Return (X, Y) of the center of cell containing provided text 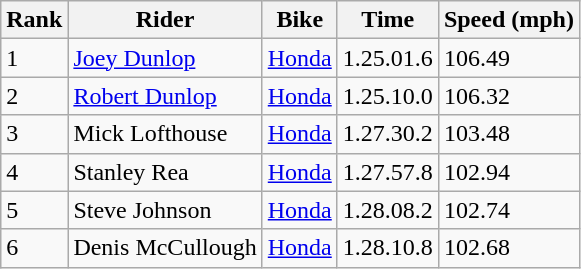
2 (34, 96)
1.27.57.8 (388, 172)
Robert Dunlop (165, 96)
Joey Dunlop (165, 58)
1 (34, 58)
Time (388, 20)
6 (34, 248)
Speed (mph) (508, 20)
1.25.10.0 (388, 96)
106.49 (508, 58)
102.94 (508, 172)
5 (34, 210)
1.28.08.2 (388, 210)
102.74 (508, 210)
106.32 (508, 96)
Rank (34, 20)
Mick Lofthouse (165, 134)
102.68 (508, 248)
Steve Johnson (165, 210)
103.48 (508, 134)
Bike (300, 20)
Denis McCullough (165, 248)
1.28.10.8 (388, 248)
4 (34, 172)
1.27.30.2 (388, 134)
Rider (165, 20)
1.25.01.6 (388, 58)
Stanley Rea (165, 172)
3 (34, 134)
